Capture the cell that displays the provided text and extract its [x, y] central coordinate. 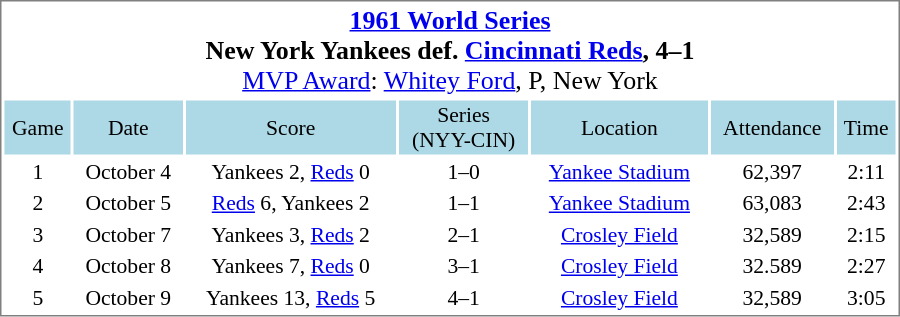
2:27 [866, 266]
Yankees 13, Reds 5 [290, 298]
63,083 [772, 203]
2:43 [866, 203]
2–1 [464, 234]
32.589 [772, 266]
4 [38, 266]
2:15 [866, 234]
October 7 [128, 234]
2 [38, 203]
62,397 [772, 172]
3–1 [464, 266]
October 5 [128, 203]
Game [38, 127]
3 [38, 234]
Reds 6, Yankees 2 [290, 203]
Location [619, 127]
4–1 [464, 298]
October 8 [128, 266]
5 [38, 298]
Attendance [772, 127]
1–1 [464, 203]
Yankees 3, Reds 2 [290, 234]
Score [290, 127]
October 4 [128, 172]
Series(NYY-CIN) [464, 127]
1 [38, 172]
3:05 [866, 298]
Date [128, 127]
2:11 [866, 172]
Yankees 7, Reds 0 [290, 266]
Yankees 2, Reds 0 [290, 172]
Time [866, 127]
1961 World SeriesNew York Yankees def. Cincinnati Reds, 4–1MVP Award: Whitey Ford, P, New York [450, 50]
October 9 [128, 298]
1–0 [464, 172]
